Identify which cell holds the provided text, then report its [X, Y] central coordinate. 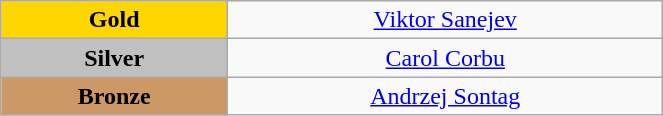
Silver [114, 58]
Bronze [114, 96]
Andrzej Sontag [446, 96]
Carol Corbu [446, 58]
Gold [114, 20]
Viktor Sanejev [446, 20]
